Locate the cell with the specified text and output its [x, y] center coordinate. 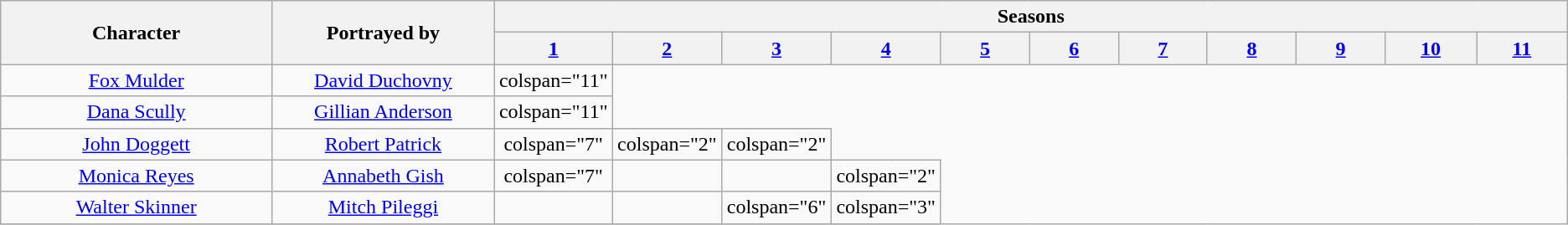
11 [1523, 49]
Portrayed by [384, 33]
4 [886, 49]
Seasons [1030, 17]
Robert Patrick [384, 144]
Fox Mulder [137, 80]
Annabeth Gish [384, 176]
7 [1163, 49]
5 [985, 49]
Monica Reyes [137, 176]
Gillian Anderson [384, 112]
colspan="3" [886, 207]
Mitch Pileggi [384, 207]
Dana Scully [137, 112]
10 [1431, 49]
3 [777, 49]
Character [137, 33]
David Duchovny [384, 80]
1 [553, 49]
6 [1074, 49]
Walter Skinner [137, 207]
John Doggett [137, 144]
9 [1341, 49]
colspan="6" [777, 207]
2 [667, 49]
8 [1251, 49]
